From the cell containing the given text, extract its center point as (X, Y) coordinate. 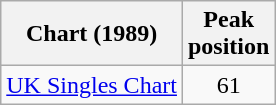
UK Singles Chart (92, 85)
61 (228, 85)
Peakposition (228, 34)
Chart (1989) (92, 34)
